Find where the given text appears and provide that cell's center as (X, Y) coordinate. 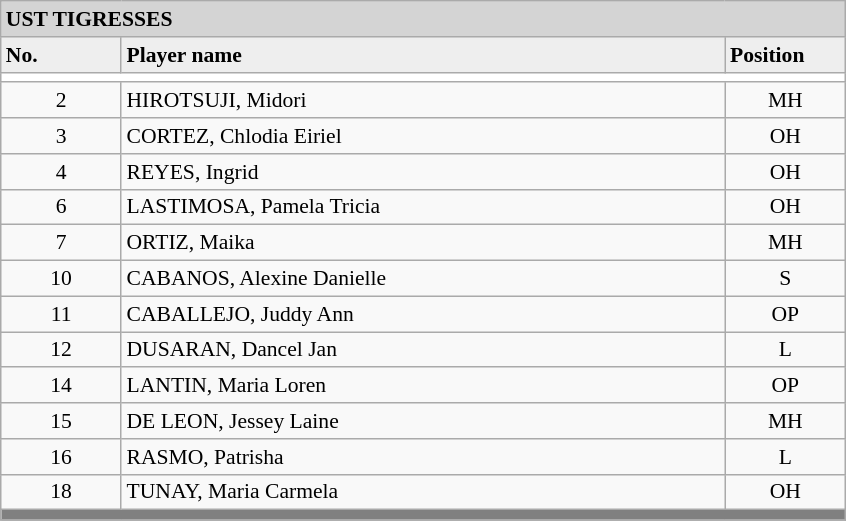
6 (62, 207)
Position (786, 55)
16 (62, 457)
TUNAY, Maria Carmela (423, 492)
CABANOS, Alexine Danielle (423, 279)
No. (62, 55)
DE LEON, Jessey Laine (423, 421)
4 (62, 172)
12 (62, 350)
3 (62, 136)
14 (62, 386)
10 (62, 279)
2 (62, 101)
REYES, Ingrid (423, 172)
UST TIGRESSES (424, 19)
7 (62, 243)
CABALLEJO, Juddy Ann (423, 314)
15 (62, 421)
Player name (423, 55)
CORTEZ, Chlodia Eiriel (423, 136)
S (786, 279)
LASTIMOSA, Pamela Tricia (423, 207)
DUSARAN, Dancel Jan (423, 350)
ORTIZ, Maika (423, 243)
11 (62, 314)
HIROTSUJI, Midori (423, 101)
18 (62, 492)
LANTIN, Maria Loren (423, 386)
RASMO, Patrisha (423, 457)
